For the text-containing cell, return its midpoint in [x, y] coordinate format. 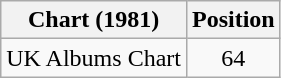
UK Albums Chart [94, 58]
Chart (1981) [94, 20]
64 [233, 58]
Position [233, 20]
